For the text-containing cell, return its midpoint in (x, y) coordinate format. 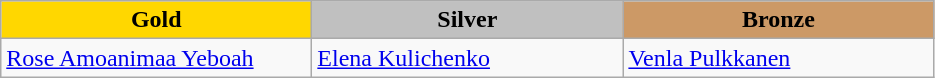
Gold (156, 20)
Venla Pulkkanen (778, 58)
Rose Amoanimaa Yeboah (156, 58)
Elena Kulichenko (468, 58)
Bronze (778, 20)
Silver (468, 20)
